Return the [x, y] coordinate for the center point of the cell that contains the specified text.  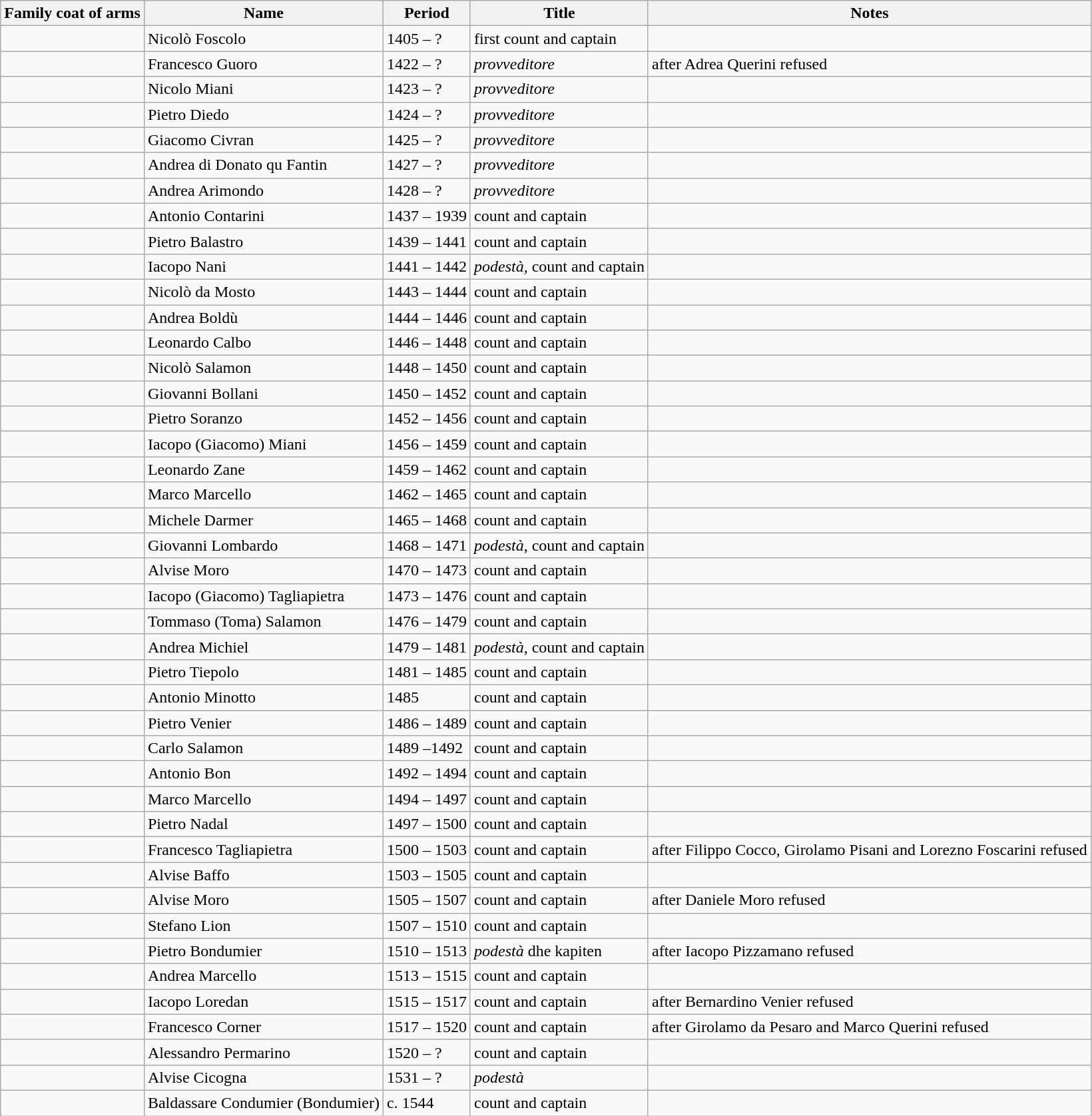
1492 – 1494 [426, 774]
1439 – 1441 [426, 241]
1481 – 1485 [426, 672]
after Bernardino Venier refused [870, 1001]
Family coat of arms [73, 13]
Giovanni Lombardo [264, 545]
Giovanni Bollani [264, 394]
1517 – 1520 [426, 1027]
1513 – 1515 [426, 976]
Notes [870, 13]
Name [264, 13]
after Iacopo Pizzamano refused [870, 951]
Antonio Minotto [264, 697]
Nicolò Salamon [264, 368]
Francesco Corner [264, 1027]
1456 – 1459 [426, 444]
Antonio Contarini [264, 216]
1500 – 1503 [426, 850]
1515 – 1517 [426, 1001]
after Daniele Moro refused [870, 900]
Stefano Lion [264, 926]
1446 – 1448 [426, 343]
1450 – 1452 [426, 394]
podestà dhe kapiten [559, 951]
1476 – 1479 [426, 621]
after Filippo Cocco, Girolamo Pisani and Lorezno Foscarini refused [870, 850]
Andrea Michiel [264, 647]
Baldassare Condumier (Bondumier) [264, 1103]
1405 – ? [426, 39]
1531 – ? [426, 1077]
1494 – 1497 [426, 799]
Leonardo Zane [264, 469]
1423 – ? [426, 89]
first count and captain [559, 39]
Andrea Arimondo [264, 190]
Nicolò Foscolo [264, 39]
after Adrea Querini refused [870, 64]
Antonio Bon [264, 774]
Period [426, 13]
Alessandro Permarino [264, 1052]
Pietro Bondumier [264, 951]
Leonardo Calbo [264, 343]
1485 [426, 697]
Giacomo Civran [264, 140]
1486 – 1489 [426, 722]
1452 – 1456 [426, 419]
Pietro Balastro [264, 241]
1520 – ? [426, 1052]
1424 – ? [426, 115]
1428 – ? [426, 190]
Pietro Soranzo [264, 419]
Andrea Marcello [264, 976]
1462 – 1465 [426, 495]
podestà [559, 1077]
Michele Darmer [264, 520]
Title [559, 13]
1479 – 1481 [426, 647]
after Girolamo da Pesaro and Marco Querini refused [870, 1027]
Nicolò da Mosto [264, 292]
Carlo Salamon [264, 748]
1443 – 1444 [426, 292]
Nicolo Miani [264, 89]
1473 – 1476 [426, 596]
Pietro Diedo [264, 115]
Andrea di Donato qu Fantin [264, 165]
1427 – ? [426, 165]
Tommaso (Toma) Salamon [264, 621]
Pietro Venier [264, 722]
1507 – 1510 [426, 926]
1489 –1492 [426, 748]
1441 – 1442 [426, 266]
Iacopo (Giacomo) Miani [264, 444]
1503 – 1505 [426, 875]
1468 – 1471 [426, 545]
1444 – 1446 [426, 318]
1510 – 1513 [426, 951]
Francesco Guoro [264, 64]
Iacopo (Giacomo) Tagliapietra [264, 596]
Pietro Tiepolo [264, 672]
1425 – ? [426, 140]
1497 – 1500 [426, 824]
Andrea Boldù [264, 318]
1465 – 1468 [426, 520]
1448 – 1450 [426, 368]
1505 – 1507 [426, 900]
Pietro Nadal [264, 824]
Iacopo Nani [264, 266]
1437 – 1939 [426, 216]
Alvise Cicogna [264, 1077]
1459 – 1462 [426, 469]
c. 1544 [426, 1103]
1422 – ? [426, 64]
Francesco Tagliapietra [264, 850]
1470 – 1473 [426, 571]
Alvise Baffo [264, 875]
Iacopo Loredan [264, 1001]
